Capture the cell that displays the provided text and extract its (x, y) central coordinate. 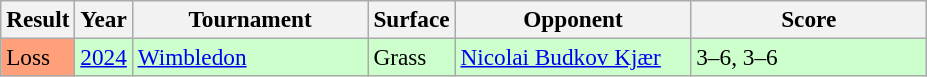
Loss (38, 57)
Year (104, 19)
Grass (412, 57)
Opponent (573, 19)
Result (38, 19)
Tournament (250, 19)
2024 (104, 57)
Surface (412, 19)
3–6, 3–6 (809, 57)
Nicolai Budkov Kjær (573, 57)
Score (809, 19)
Wimbledon (250, 57)
